Pinpoint the cell where the given text exists, returning its [X, Y] midpoint coordinate. 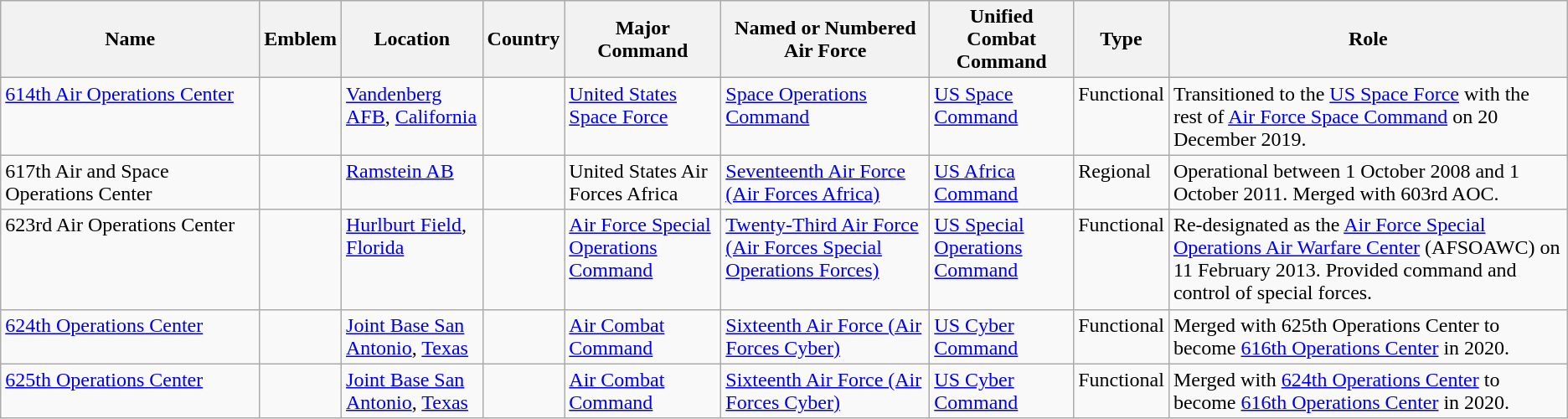
Transitioned to the US Space Force with the rest of Air Force Space Command on 20 December 2019. [1368, 116]
Major Command [643, 39]
Vandenberg AFB, California [412, 116]
Merged with 625th Operations Center to become 616th Operations Center in 2020. [1368, 337]
617th Air and Space Operations Center [131, 183]
Twenty-Third Air Force (Air Forces Special Operations Forces) [826, 260]
614th Air Operations Center [131, 116]
625th Operations Center [131, 391]
Location [412, 39]
Operational between 1 October 2008 and 1 October 2011. Merged with 603rd AOC. [1368, 183]
Name [131, 39]
Hurlburt Field, Florida [412, 260]
Seventeenth Air Force (Air Forces Africa) [826, 183]
United States Air Forces Africa [643, 183]
Country [524, 39]
Air Force Special Operations Command [643, 260]
624th Operations Center [131, 337]
Re-designated as the Air Force Special Operations Air Warfare Center (AFSOAWC) on 11 February 2013. Provided command and control of special forces. [1368, 260]
Regional [1122, 183]
Space Operations Command [826, 116]
Type [1122, 39]
United States Space Force [643, 116]
Ramstein AB [412, 183]
Unified Combat Command [1002, 39]
Merged with 624th Operations Center to become 616th Operations Center in 2020. [1368, 391]
Named or Numbered Air Force [826, 39]
Emblem [301, 39]
US Special Operations Command [1002, 260]
US Space Command [1002, 116]
US Africa Command [1002, 183]
Role [1368, 39]
623rd Air Operations Center [131, 260]
